Identify which cell holds the provided text, then report its (x, y) central coordinate. 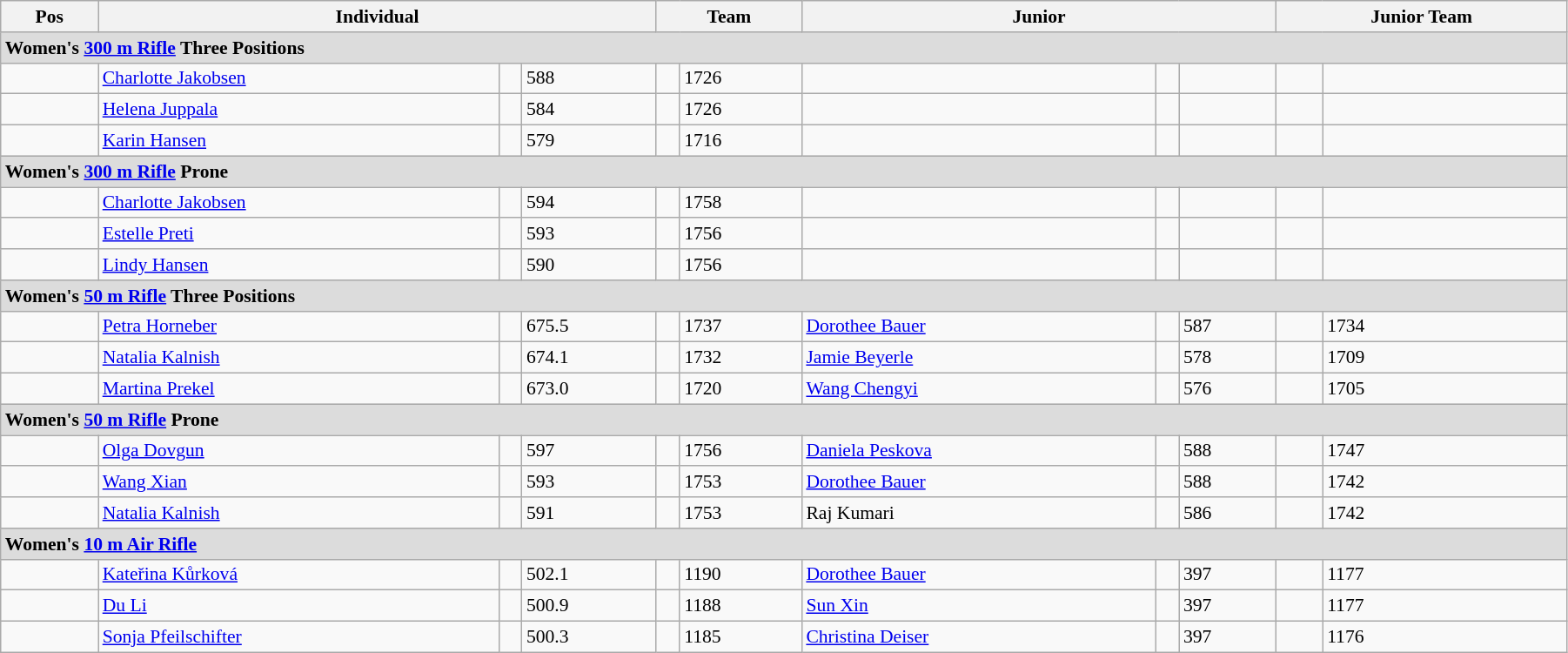
1737 (740, 326)
Daniela Peskova (978, 451)
1734 (1444, 326)
1176 (1444, 637)
Martina Prekel (299, 389)
Women's 50 m Rifle Prone (784, 420)
Sonja Pfeilschifter (299, 637)
1732 (740, 358)
1190 (740, 575)
673.0 (590, 389)
1185 (740, 637)
674.1 (590, 358)
Wang Xian (299, 482)
1747 (1444, 451)
590 (590, 265)
578 (1228, 358)
Olga Dovgun (299, 451)
579 (590, 141)
Helena Juppala (299, 110)
1705 (1444, 389)
1720 (740, 389)
Kateřina Kůrková (299, 575)
Estelle Preti (299, 234)
Sun Xin (978, 606)
1709 (1444, 358)
591 (590, 513)
584 (590, 110)
500.3 (590, 637)
Petra Horneber (299, 326)
Pos (50, 17)
1188 (740, 606)
Lindy Hansen (299, 265)
Women's 300 m Rifle Prone (784, 172)
Junior (1039, 17)
1716 (740, 141)
597 (590, 451)
Women's 50 m Rifle Three Positions (784, 296)
1758 (740, 203)
Individual (378, 17)
Wang Chengyi (978, 389)
675.5 (590, 326)
Junior Team (1422, 17)
Jamie Beyerle (978, 358)
587 (1228, 326)
Christina Deiser (978, 637)
594 (590, 203)
Karin Hansen (299, 141)
Team (729, 17)
500.9 (590, 606)
576 (1228, 389)
502.1 (590, 575)
Du Li (299, 606)
Women's 10 m Air Rifle (784, 544)
Raj Kumari (978, 513)
586 (1228, 513)
Women's 300 m Rifle Three Positions (784, 48)
